Extract the [X, Y] coordinate from the center of the cell holding the provided text.  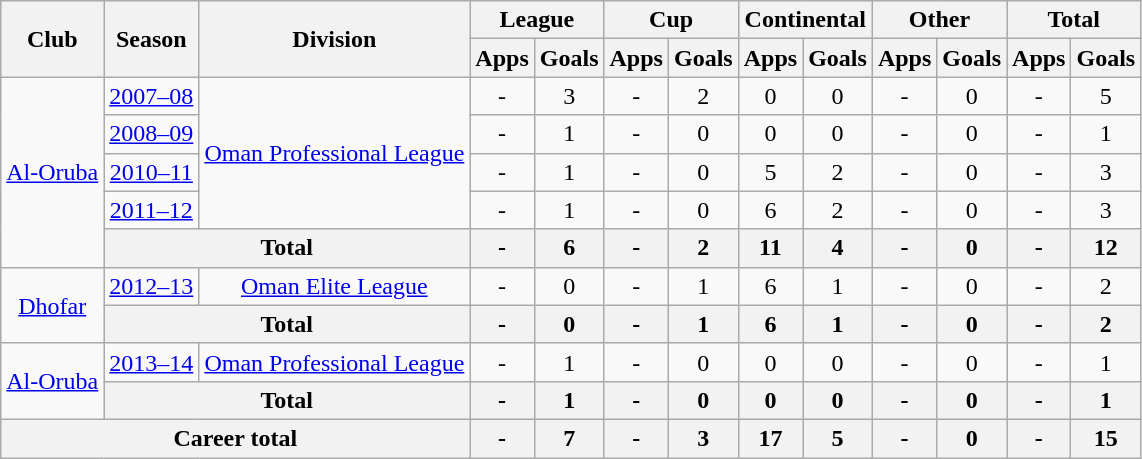
2012–13 [152, 286]
15 [1106, 438]
4 [838, 248]
Dhofar [52, 305]
2007–08 [152, 96]
17 [770, 438]
7 [569, 438]
2010–11 [152, 172]
Career total [236, 438]
Continental [805, 20]
Club [52, 39]
League [537, 20]
2008–09 [152, 134]
Division [334, 39]
12 [1106, 248]
11 [770, 248]
Oman Elite League [334, 286]
Season [152, 39]
Other [939, 20]
Cup [671, 20]
2011–12 [152, 210]
2013–14 [152, 362]
